Capture the cell that displays the provided text and extract its (X, Y) central coordinate. 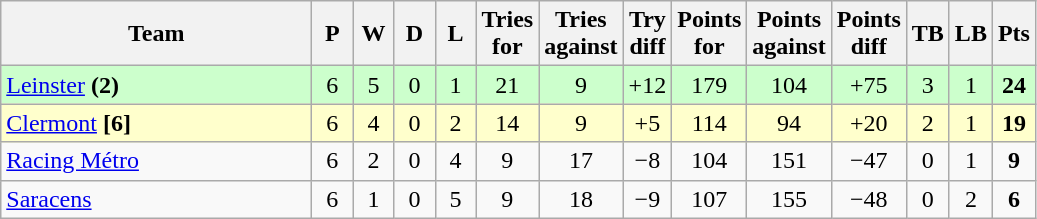
14 (508, 123)
114 (710, 123)
+12 (648, 85)
Pts (1014, 34)
Points against (789, 34)
−47 (868, 161)
P (332, 34)
−8 (648, 161)
Tries against (581, 34)
−48 (868, 199)
Racing Métro (156, 161)
24 (1014, 85)
+20 (868, 123)
107 (710, 199)
L (456, 34)
3 (928, 85)
19 (1014, 123)
Points for (710, 34)
Clermont [6] (156, 123)
+75 (868, 85)
21 (508, 85)
Try diff (648, 34)
18 (581, 199)
94 (789, 123)
151 (789, 161)
W (374, 34)
179 (710, 85)
Team (156, 34)
+5 (648, 123)
−9 (648, 199)
D (414, 34)
Saracens (156, 199)
17 (581, 161)
Leinster (2) (156, 85)
Points diff (868, 34)
155 (789, 199)
LB (970, 34)
Tries for (508, 34)
TB (928, 34)
